Detect which cell encompasses the target text, then output its [x, y] center coordinate. 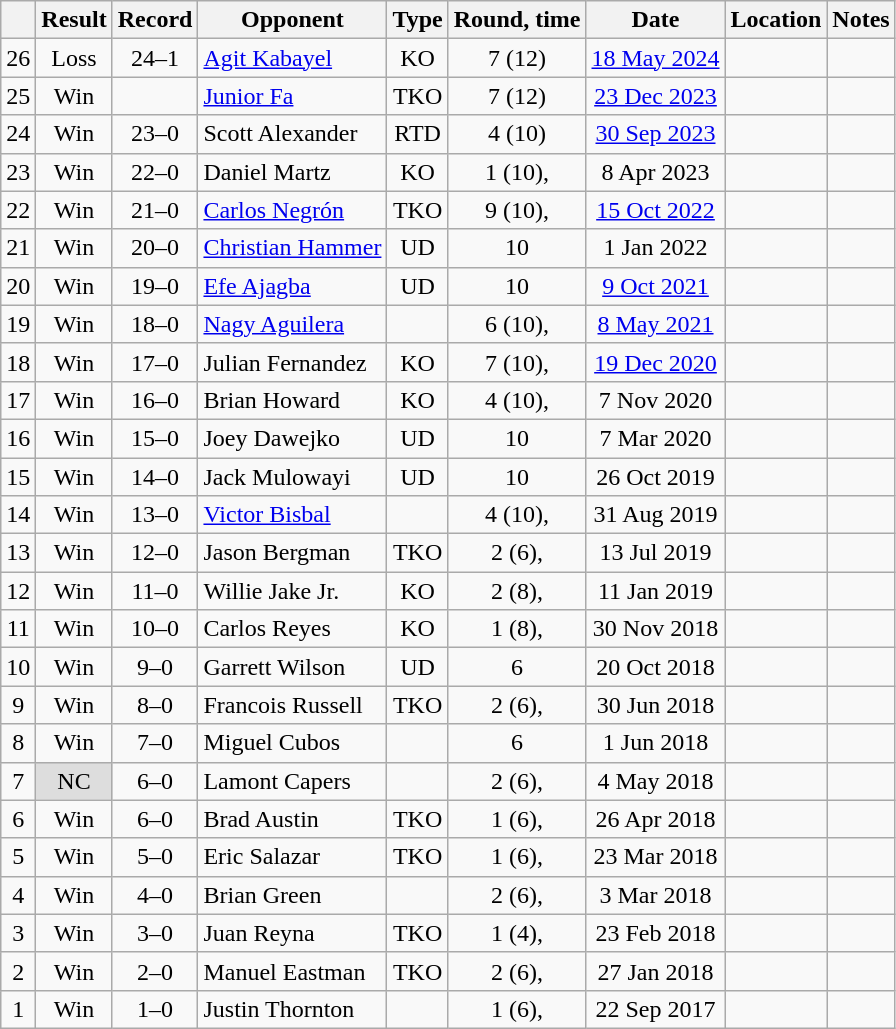
Nagy Aguilera [292, 324]
Date [656, 20]
1 (10), [517, 172]
Julian Fernandez [292, 362]
4 (10) [517, 134]
19–0 [155, 286]
Round, time [517, 20]
20 Oct 2018 [656, 667]
Agit Kabayel [292, 58]
Miguel Cubos [292, 743]
7 Mar 2020 [656, 438]
1 [18, 1009]
6 (10), [517, 324]
2–0 [155, 971]
7–0 [155, 743]
14 [18, 515]
24–1 [155, 58]
26 Apr 2018 [656, 819]
Efe Ajagba [292, 286]
7 [18, 781]
1 Jan 2022 [656, 248]
3–0 [155, 933]
Brian Green [292, 895]
Christian Hammer [292, 248]
11–0 [155, 591]
Jack Mulowayi [292, 477]
13 Jul 2019 [656, 553]
7 (10), [517, 362]
RTD [418, 134]
18 [18, 362]
8 Apr 2023 [656, 172]
15 [18, 477]
20–0 [155, 248]
Garrett Wilson [292, 667]
3 Mar 2018 [656, 895]
Francois Russell [292, 705]
Justin Thornton [292, 1009]
8 May 2021 [656, 324]
9 Oct 2021 [656, 286]
27 Jan 2018 [656, 971]
20 [18, 286]
9 [18, 705]
Location [776, 20]
2 [18, 971]
12 [18, 591]
23–0 [155, 134]
23 Feb 2018 [656, 933]
8 [18, 743]
21 [18, 248]
13–0 [155, 515]
16–0 [155, 400]
26 Oct 2019 [656, 477]
1 (4), [517, 933]
16 [18, 438]
17 [18, 400]
1 (8), [517, 629]
10–0 [155, 629]
22–0 [155, 172]
Scott Alexander [292, 134]
30 Sep 2023 [656, 134]
Juan Reyna [292, 933]
22 Sep 2017 [656, 1009]
Brian Howard [292, 400]
13 [18, 553]
3 [18, 933]
7 Nov 2020 [656, 400]
11 Jan 2019 [656, 591]
14–0 [155, 477]
Result [74, 20]
19 Dec 2020 [656, 362]
Type [418, 20]
5 [18, 857]
Opponent [292, 20]
Manuel Eastman [292, 971]
Victor Bisbal [292, 515]
15 Oct 2022 [656, 210]
11 [18, 629]
21–0 [155, 210]
2 (8), [517, 591]
17–0 [155, 362]
18–0 [155, 324]
9–0 [155, 667]
4 [18, 895]
8–0 [155, 705]
1 Jun 2018 [656, 743]
Brad Austin [292, 819]
23 [18, 172]
Willie Jake Jr. [292, 591]
24 [18, 134]
12–0 [155, 553]
Loss [74, 58]
30 Nov 2018 [656, 629]
Lamont Capers [292, 781]
Eric Salazar [292, 857]
Record [155, 20]
23 Mar 2018 [656, 857]
22 [18, 210]
Junior Fa [292, 96]
Jason Bergman [292, 553]
4 May 2018 [656, 781]
26 [18, 58]
25 [18, 96]
30 Jun 2018 [656, 705]
5–0 [155, 857]
23 Dec 2023 [656, 96]
19 [18, 324]
9 (10), [517, 210]
1–0 [155, 1009]
Notes [861, 20]
Daniel Martz [292, 172]
18 May 2024 [656, 58]
Carlos Negrón [292, 210]
31 Aug 2019 [656, 515]
Carlos Reyes [292, 629]
4–0 [155, 895]
Joey Dawejko [292, 438]
15–0 [155, 438]
NC [74, 781]
